Return the (X, Y) coordinate for the center point of the cell that contains the specified text.  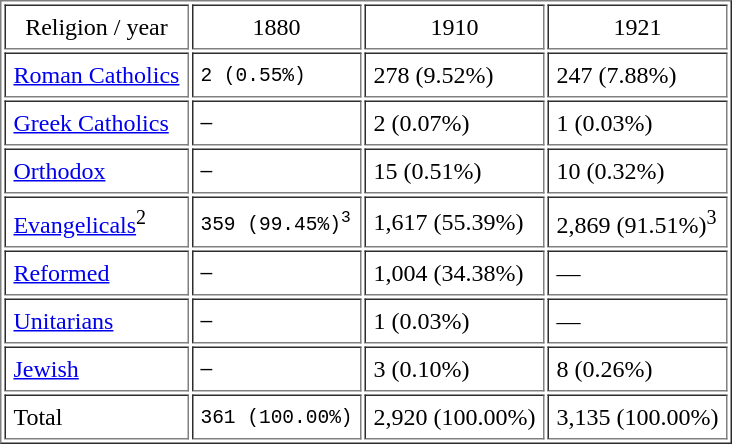
Evangelicals2 (96, 222)
2,920 (100.00%) (455, 418)
1910 (455, 26)
Greek Catholics (96, 122)
Reformed (96, 274)
Unitarians (96, 322)
1,004 (34.38%) (455, 274)
Total (96, 418)
2 (0.07%) (455, 122)
2 (0.55%) (276, 74)
1880 (276, 26)
359 (99.45%)3 (276, 222)
1,617 (55.39%) (455, 222)
Jewish (96, 370)
8 (0.26%) (638, 370)
Religion / year (96, 26)
247 (7.88%) (638, 74)
3 (0.10%) (455, 370)
Roman Catholics (96, 74)
2,869 (91.51%)3 (638, 222)
3,135 (100.00%) (638, 418)
278 (9.52%) (455, 74)
15 (0.51%) (455, 170)
Orthodox (96, 170)
1921 (638, 26)
361 (100.00%) (276, 418)
10 (0.32%) (638, 170)
